Detect which cell encompasses the target text, then output its [X, Y] center coordinate. 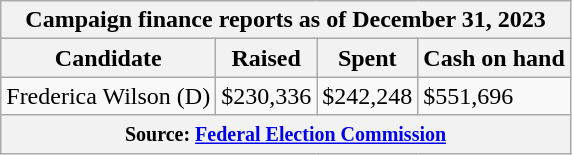
Cash on hand [494, 58]
Raised [266, 58]
$242,248 [368, 96]
Candidate [108, 58]
$551,696 [494, 96]
Source: Federal Election Commission [286, 134]
Campaign finance reports as of December 31, 2023 [286, 20]
Spent [368, 58]
$230,336 [266, 96]
Frederica Wilson (D) [108, 96]
